Find where the given text appears and provide that cell's center as [X, Y] coordinate. 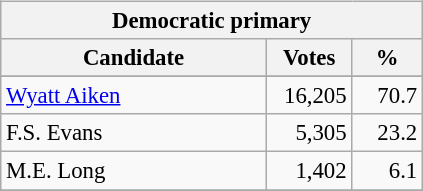
F.S. Evans [134, 133]
16,205 [309, 96]
6.1 [388, 171]
Candidate [134, 58]
1,402 [309, 171]
Wyatt Aiken [134, 96]
M.E. Long [134, 171]
Votes [309, 58]
Democratic primary [212, 21]
70.7 [388, 96]
5,305 [309, 133]
23.2 [388, 133]
% [388, 58]
